Find where the given text appears and provide that cell's center as (x, y) coordinate. 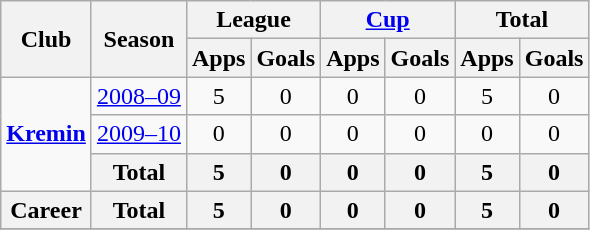
2009–10 (138, 134)
Club (46, 39)
Career (46, 210)
Cup (388, 20)
2008–09 (138, 96)
Season (138, 39)
League (253, 20)
Kremin (46, 134)
